Pinpoint the cell where the given text exists, returning its (X, Y) midpoint coordinate. 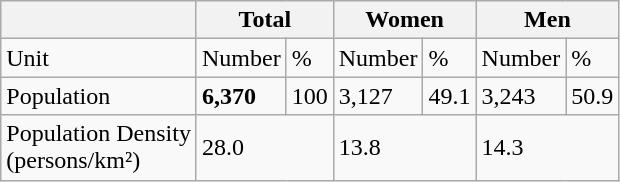
Population Density(persons/km²) (99, 148)
Men (548, 20)
50.9 (592, 96)
Total (264, 20)
100 (310, 96)
14.3 (548, 148)
28.0 (264, 148)
Unit (99, 58)
Women (404, 20)
3,243 (521, 96)
6,370 (241, 96)
13.8 (404, 148)
3,127 (378, 96)
Population (99, 96)
49.1 (450, 96)
